For the text-containing cell, return its midpoint in [X, Y] coordinate format. 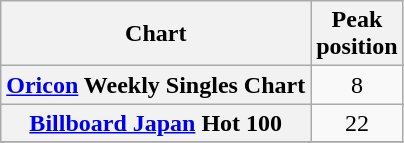
Chart [156, 34]
22 [357, 123]
Oricon Weekly Singles Chart [156, 85]
8 [357, 85]
Peakposition [357, 34]
Billboard Japan Hot 100 [156, 123]
